Pinpoint the cell where the given text exists, returning its [x, y] midpoint coordinate. 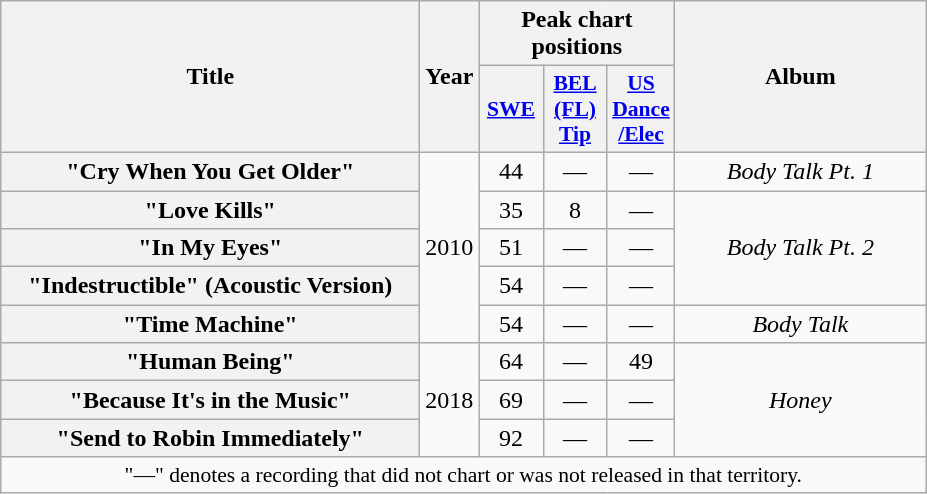
64 [511, 362]
Peak chart positions [577, 34]
Body Talk [800, 324]
SWE [511, 110]
8 [575, 209]
BEL (FL) Tip [575, 110]
"Cry When You Get Older" [210, 171]
"In My Eyes" [210, 248]
2018 [450, 400]
44 [511, 171]
"Indestructible" (Acoustic Version) [210, 286]
Honey [800, 400]
"Time Machine" [210, 324]
"—" denotes a recording that did not chart or was not released in that territory. [464, 475]
Body Talk Pt. 1 [800, 171]
Body Talk Pt. 2 [800, 247]
"Human Being" [210, 362]
2010 [450, 247]
Title [210, 77]
92 [511, 438]
49 [641, 362]
"Love Kills" [210, 209]
51 [511, 248]
"Because It's in the Music" [210, 400]
Year [450, 77]
35 [511, 209]
69 [511, 400]
"Send to Robin Immediately" [210, 438]
USDance/Elec [641, 110]
Album [800, 77]
